Identify which cell holds the provided text, then report its (x, y) central coordinate. 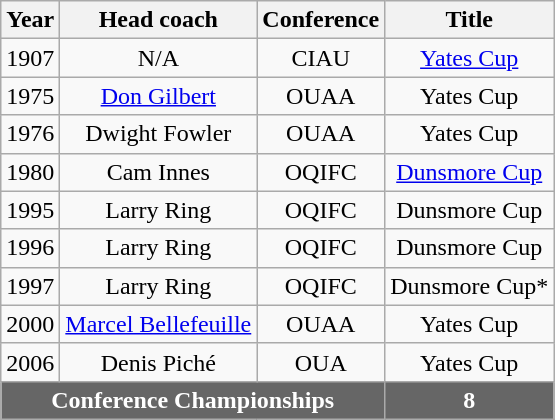
2000 (30, 324)
Title (470, 20)
1995 (30, 210)
1975 (30, 96)
1907 (30, 58)
OUA (321, 362)
1980 (30, 172)
Head coach (158, 20)
Dunsmore Cup* (470, 286)
1997 (30, 286)
Don Gilbert (158, 96)
1996 (30, 248)
N/A (158, 58)
Cam Innes (158, 172)
1976 (30, 134)
CIAU (321, 58)
Conference (321, 20)
8 (470, 400)
Year (30, 20)
2006 (30, 362)
Conference Championships (193, 400)
Marcel Bellefeuille (158, 324)
Denis Piché (158, 362)
Dwight Fowler (158, 134)
